Find where the given text appears and provide that cell's center as [x, y] coordinate. 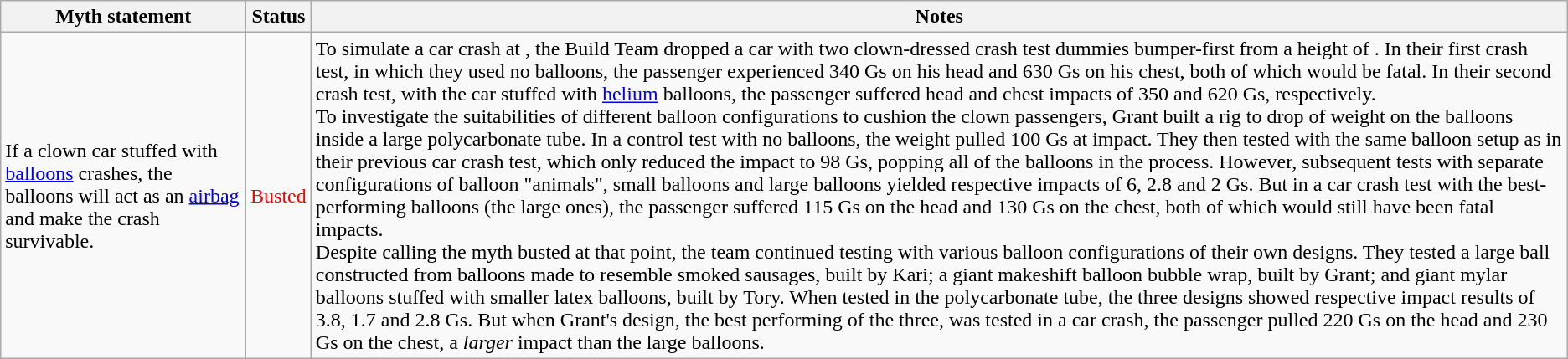
Busted [279, 196]
Status [279, 17]
Notes [939, 17]
If a clown car stuffed with balloons crashes, the balloons will act as an airbag and make the crash survivable. [124, 196]
Myth statement [124, 17]
